Return (X, Y) of the center of cell containing provided text 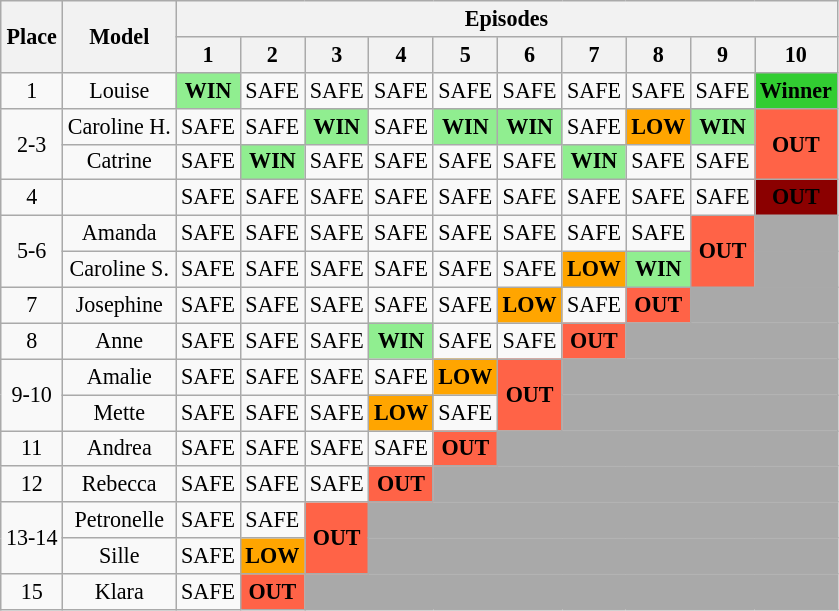
12 (32, 484)
5-6 (32, 251)
9-10 (32, 395)
Josephine (120, 305)
Petronelle (120, 520)
Amalie (120, 377)
Andrea (120, 448)
Mette (120, 412)
6 (529, 54)
Episodes (506, 18)
11 (32, 448)
Caroline S. (120, 269)
Caroline H. (120, 126)
Amanda (120, 233)
Place (32, 36)
Louise (120, 90)
2-3 (32, 144)
Catrine (120, 162)
Klara (120, 591)
5 (465, 54)
13-14 (32, 538)
Anne (120, 341)
Rebecca (120, 484)
2 (272, 54)
Sille (120, 556)
15 (32, 591)
10 (796, 54)
Model (120, 36)
9 (722, 54)
3 (337, 54)
Winner (796, 90)
